Capture the cell that displays the provided text and extract its [x, y] central coordinate. 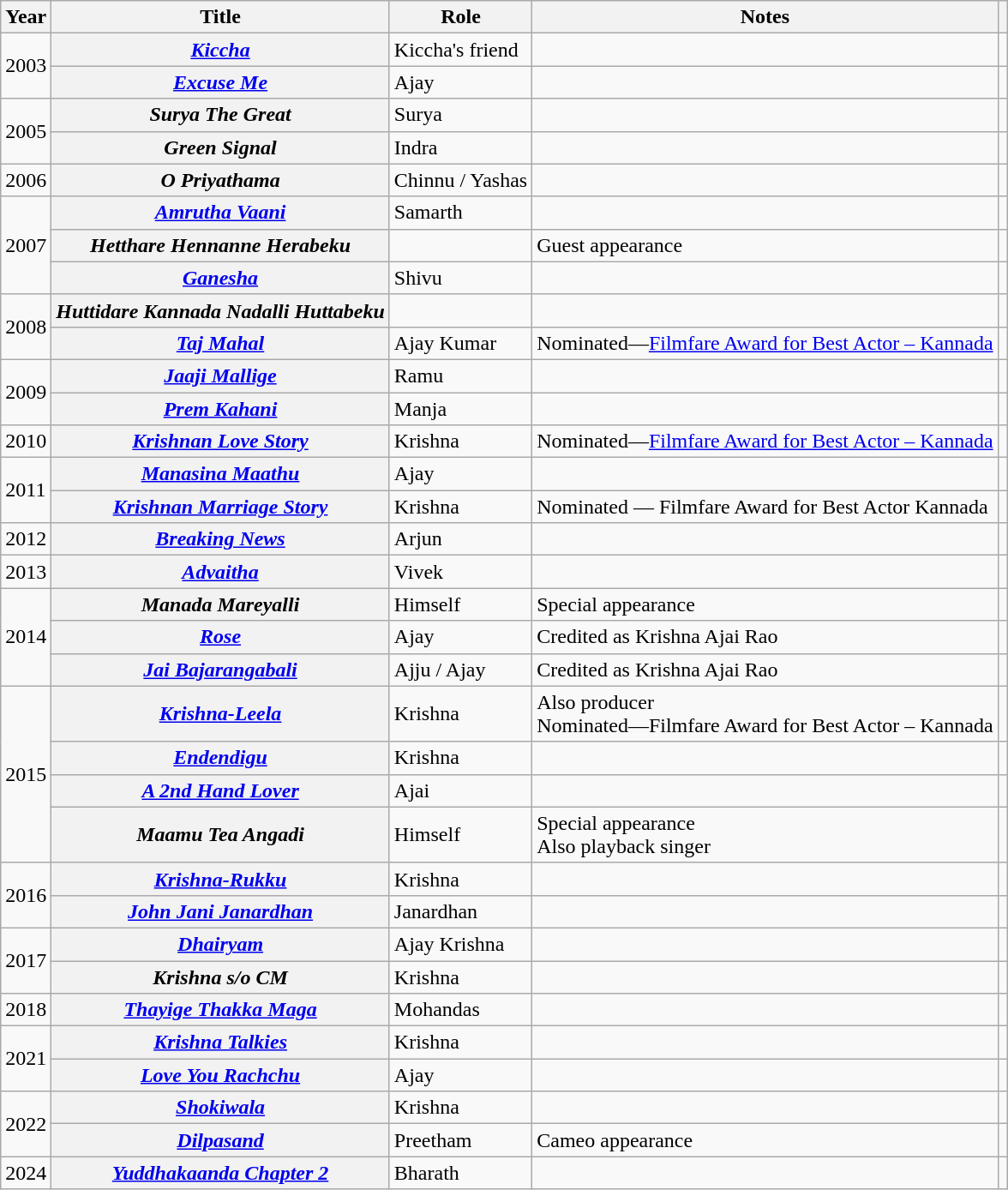
Surya [460, 115]
2017 [26, 960]
Also producerNominated—Filmfare Award for Best Actor – Kannada [765, 713]
Guest appearance [765, 245]
2006 [26, 180]
A 2nd Hand Lover [220, 790]
2010 [26, 442]
Ramu [460, 376]
Ajay Krishna [460, 944]
Mohandas [460, 1010]
Ajai [460, 790]
Maamu Tea Angadi [220, 835]
Nominated — Filmfare Award for Best Actor Kannada [765, 507]
Advaitha [220, 572]
2003 [26, 66]
O Priyathama [220, 180]
Ganesha [220, 278]
Krishna s/o CM [220, 977]
Hetthare Hennanne Herabeku [220, 245]
Krishna-Rukku [220, 879]
Year [26, 17]
Yuddhakaanda Chapter 2 [220, 1173]
John Jani Janardhan [220, 911]
Krishna-Leela [220, 713]
2008 [26, 327]
Special appearance [765, 604]
Love You Rachchu [220, 1075]
Manada Mareyalli [220, 604]
Huttidare Kannada Nadalli Huttabeku [220, 310]
Cameo appearance [765, 1140]
2005 [26, 131]
Jaaji Mallige [220, 376]
Ajay Kumar [460, 343]
Role [460, 17]
Krishnan Marriage Story [220, 507]
Krishna Talkies [220, 1043]
Green Signal [220, 147]
Dilpasand [220, 1140]
Surya The Great [220, 115]
2024 [26, 1173]
2015 [26, 774]
Shivu [460, 278]
Taj Mahal [220, 343]
Ajju / Ajay [460, 670]
Kiccha's friend [460, 50]
Manja [460, 409]
2016 [26, 895]
Excuse Me [220, 82]
Samarth [460, 213]
Shokiwala [220, 1108]
Breaking News [220, 539]
Krishnan Love Story [220, 442]
2012 [26, 539]
Prem Kahani [220, 409]
Title [220, 17]
Endendigu [220, 758]
2013 [26, 572]
Chinnu / Yashas [460, 180]
Vivek [460, 572]
Jai Bajarangabali [220, 670]
Indra [460, 147]
2018 [26, 1010]
Bharath [460, 1173]
2011 [26, 490]
Arjun [460, 539]
Thayige Thakka Maga [220, 1010]
2014 [26, 637]
2009 [26, 392]
Special appearanceAlso playback singer [765, 835]
2007 [26, 245]
Dhairyam [220, 944]
2021 [26, 1059]
Manasina Maathu [220, 474]
Amrutha Vaani [220, 213]
Preetham [460, 1140]
2022 [26, 1124]
Janardhan [460, 911]
Kiccha [220, 50]
Rose [220, 637]
Notes [765, 17]
